Capture the cell that displays the provided text and extract its (x, y) central coordinate. 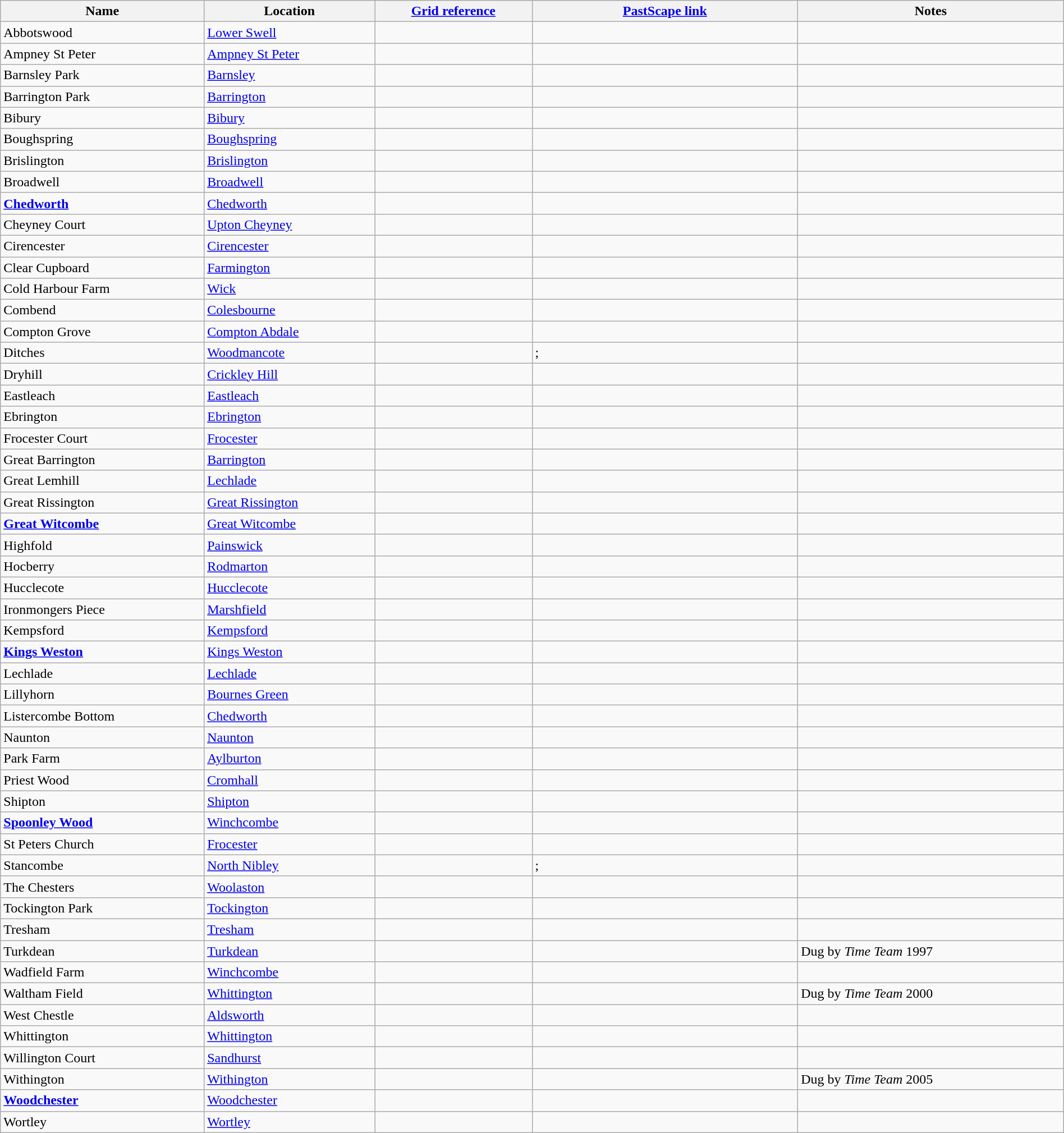
Woolaston (290, 887)
Waltham Field (102, 994)
Clear Cupboard (102, 268)
Bournes Green (290, 695)
Abbotswood (102, 33)
Stancombe (102, 865)
Tockington (290, 908)
Frocester Court (102, 438)
West Chestle (102, 1015)
North Nibley (290, 865)
Hocberry (102, 566)
Barnsley Park (102, 75)
Lower Swell (290, 33)
Grid reference (453, 11)
Marshfield (290, 609)
Woodmancote (290, 353)
Barnsley (290, 75)
Spoonley Wood (102, 823)
St Peters Church (102, 844)
Aldsworth (290, 1015)
Cheyney Court (102, 224)
PastScape link (665, 11)
Rodmarton (290, 566)
Great Lemhill (102, 481)
Dug by Time Team 2005 (931, 1079)
Wick (290, 289)
The Chesters (102, 887)
Ditches (102, 353)
Willington Court (102, 1058)
Listercombe Bottom (102, 716)
Notes (931, 11)
Painswick (290, 545)
Aylburton (290, 759)
Upton Cheyney (290, 224)
Cromhall (290, 780)
Tockington Park (102, 908)
Compton Abdale (290, 332)
Park Farm (102, 759)
Highfold (102, 545)
Wadfield Farm (102, 973)
Great Barrington (102, 460)
Name (102, 11)
Crickley Hill (290, 374)
Dug by Time Team 1997 (931, 951)
Combend (102, 310)
Location (290, 11)
Dug by Time Team 2000 (931, 994)
Ironmongers Piece (102, 609)
Colesbourne (290, 310)
Sandhurst (290, 1058)
Compton Grove (102, 332)
Cold Harbour Farm (102, 289)
Priest Wood (102, 780)
Barrington Park (102, 97)
Farmington (290, 268)
Lillyhorn (102, 695)
Dryhill (102, 374)
